Locate the cell with the specified text and output its (x, y) center coordinate. 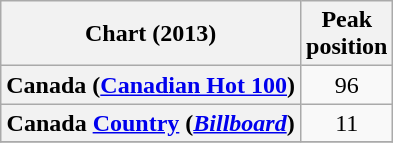
Canada Country (Billboard) (151, 123)
Peakposition (347, 34)
11 (347, 123)
96 (347, 85)
Canada (Canadian Hot 100) (151, 85)
Chart (2013) (151, 34)
